Search for the cell housing the specified text and yield its (X, Y) center coordinate. 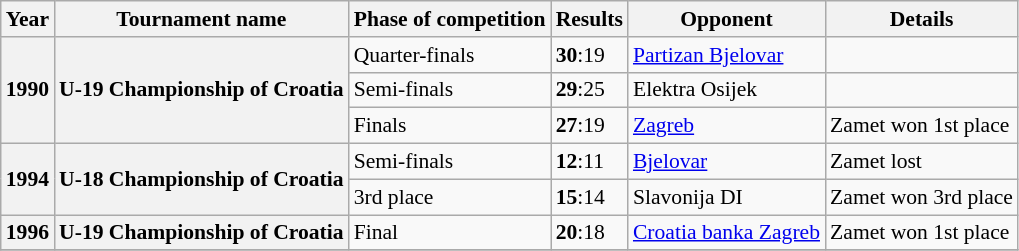
3rd place (450, 197)
15:14 (590, 197)
U-18 Championship of Croatia (202, 180)
Quarter-finals (450, 55)
1990 (28, 90)
Croatia banka Zagreb (726, 233)
Slavonija DI (726, 197)
1996 (28, 233)
Tournament name (202, 19)
29:25 (590, 90)
Zagreb (726, 126)
20:18 (590, 233)
Opponent (726, 19)
Partizan Bjelovar (726, 55)
Finals (450, 126)
12:11 (590, 162)
Zamet won 3rd place (922, 197)
Results (590, 19)
27:19 (590, 126)
1994 (28, 180)
Final (450, 233)
30:19 (590, 55)
Year (28, 19)
Elektra Osijek (726, 90)
Phase of competition (450, 19)
Details (922, 19)
Zamet lost (922, 162)
Bjelovar (726, 162)
